Locate the cell with the specified text and output its [X, Y] center coordinate. 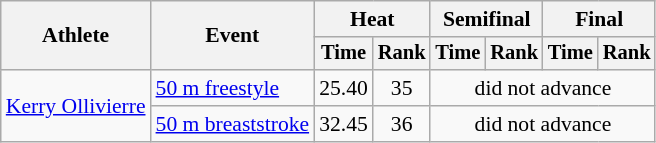
50 m breaststroke [233, 124]
Semifinal [486, 19]
25.40 [344, 88]
Athlete [76, 36]
Final [599, 19]
Heat [372, 19]
50 m freestyle [233, 88]
Kerry Ollivierre [76, 106]
32.45 [344, 124]
36 [402, 124]
Event [233, 36]
35 [402, 88]
